Identify which cell holds the provided text, then report its (x, y) central coordinate. 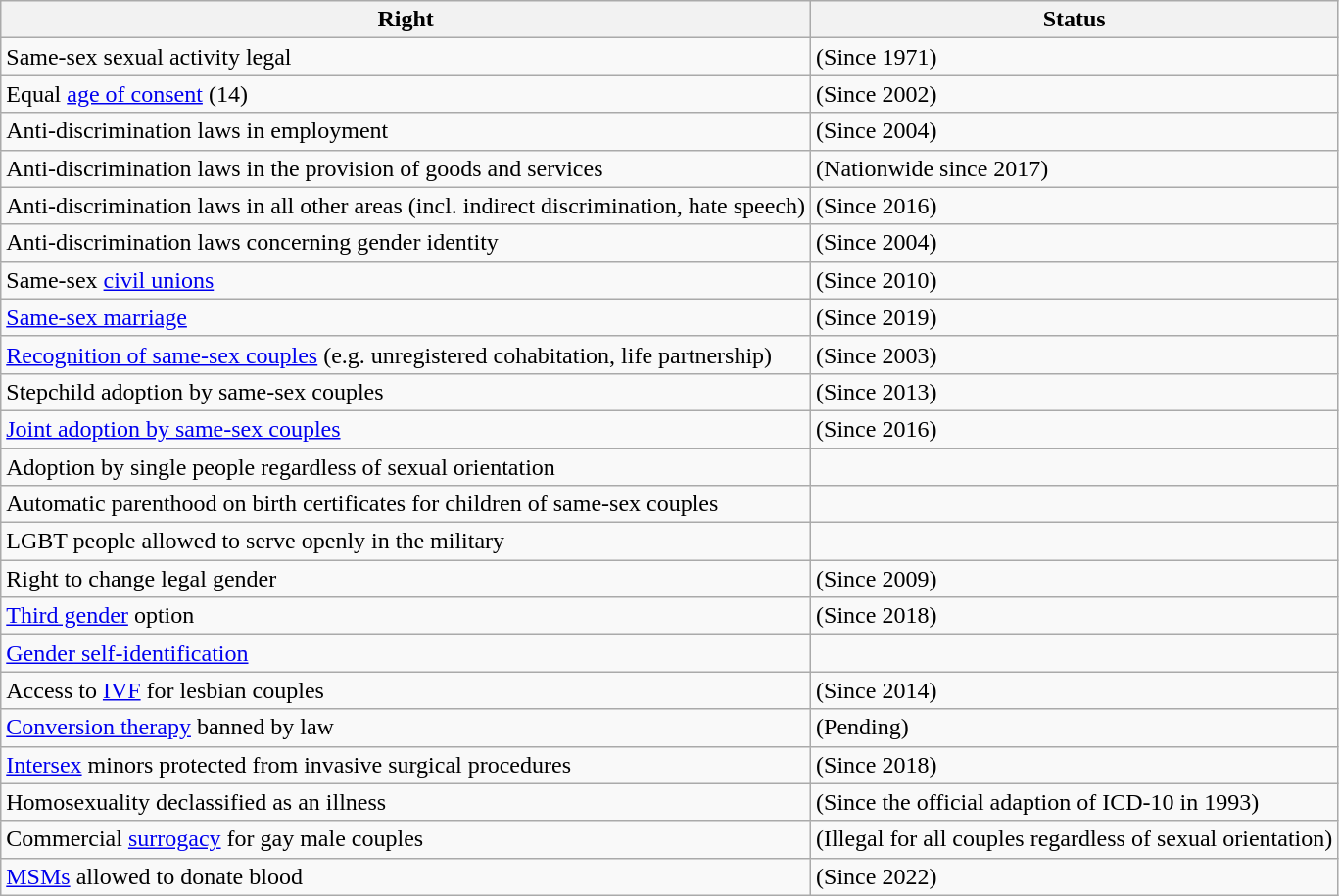
Homosexuality declassified as an illness (406, 802)
Equal age of consent (14) (406, 94)
(Since the official adaption of ICD-10 in 1993) (1075, 802)
(Since 2003) (1075, 354)
(Since 2019) (1075, 317)
(Illegal for all couples regardless of sexual orientation) (1075, 839)
(Since 1971) (1075, 57)
(Since 2002) (1075, 94)
Access to IVF for lesbian couples (406, 690)
Gender self-identification (406, 653)
Recognition of same-sex couples (e.g. unregistered cohabitation, life partnership) (406, 354)
(Nationwide since 2017) (1075, 168)
(Since 2009) (1075, 579)
LGBT people allowed to serve openly in the military (406, 542)
Adoption by single people regardless of sexual orientation (406, 467)
Right (406, 20)
Anti-discrimination laws in employment (406, 131)
Same-sex marriage (406, 317)
Joint adoption by same-sex couples (406, 429)
Intersex minors protected from invasive surgical procedures (406, 765)
Stepchild adoption by same-sex couples (406, 392)
Status (1075, 20)
Anti-discrimination laws in the provision of goods and services (406, 168)
Third gender option (406, 616)
Conversion therapy banned by law (406, 728)
(Since 2013) (1075, 392)
Automatic parenthood on birth certificates for children of same-sex couples (406, 504)
(Since 2022) (1075, 876)
(Since 2014) (1075, 690)
Anti-discrimination laws in all other areas (incl. indirect discrimination, hate speech) (406, 206)
Right to change legal gender (406, 579)
Same-sex civil unions (406, 280)
(Since 2010) (1075, 280)
MSMs allowed to donate blood (406, 876)
Same-sex sexual activity legal (406, 57)
Commercial surrogacy for gay male couples (406, 839)
(Pending) (1075, 728)
Anti-discrimination laws concerning gender identity (406, 243)
